Extract the (x, y) coordinate from the center of the cell holding the provided text.  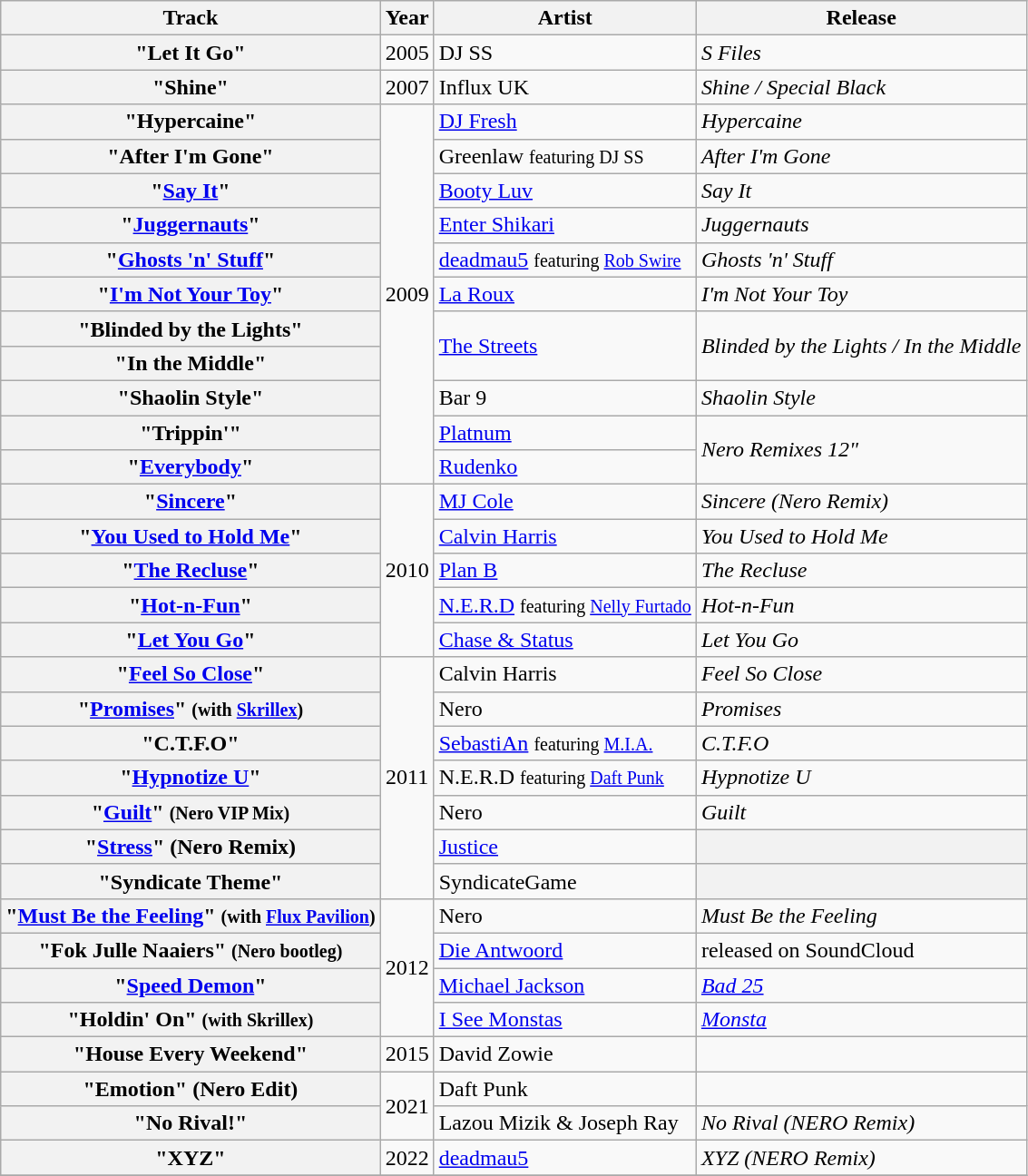
Booty Luv (564, 191)
No Rival (NERO Remix) (861, 1123)
"Stress" (Nero Remix) (191, 847)
The Recluse (861, 571)
"Must Be the Feeling" (with Flux Pavilion) (191, 916)
Die Antwoord (564, 950)
N.E.R.D featuring Daft Punk (564, 778)
Shaolin Style (861, 397)
"House Every Weekend" (191, 1054)
I'm Not Your Toy (861, 294)
"You Used to Hold Me" (191, 536)
2011 (406, 778)
Must Be the Feeling (861, 916)
2012 (406, 967)
2010 (406, 571)
S Files (861, 53)
released on SoundCloud (861, 950)
"Fok Julle Naaiers" (Nero bootleg) (191, 950)
Promises (861, 709)
"Blinded by the Lights" (191, 328)
Release (861, 18)
"After I'm Gone" (191, 156)
Chase & Status (564, 640)
2007 (406, 87)
2021 (406, 1106)
"Speed Demon" (191, 985)
"Everybody" (191, 467)
SyndicateGame (564, 881)
Justice (564, 847)
Plan B (564, 571)
Ghosts 'n' Stuff (861, 260)
deadmau5 (564, 1158)
"Let It Go" (191, 53)
"Hot-n-Fun" (191, 605)
Shine / Special Black (861, 87)
"Say It" (191, 191)
"Ghosts 'n' Stuff" (191, 260)
Track (191, 18)
Year (406, 18)
The Streets (564, 346)
"The Recluse" (191, 571)
deadmau5 featuring Rob Swire (564, 260)
After I'm Gone (861, 156)
Feel So Close (861, 674)
Say It (861, 191)
2015 (406, 1054)
Bad 25 (861, 985)
I See Monstas (564, 1020)
"Shine" (191, 87)
"XYZ" (191, 1158)
"I'm Not Your Toy" (191, 294)
SebastiAn featuring M.I.A. (564, 743)
"Trippin'" (191, 433)
"Let You Go" (191, 640)
"Sincere" (191, 502)
"No Rival!" (191, 1123)
C.T.F.O (861, 743)
"Holdin' On" (with Skrillex) (191, 1020)
"Syndicate Theme" (191, 881)
DJ Fresh (564, 122)
"Guilt" (Nero VIP Mix) (191, 812)
Artist (564, 18)
MJ Cole (564, 502)
N.E.R.D featuring Nelly Furtado (564, 605)
Enter Shikari (564, 225)
Greenlaw featuring DJ SS (564, 156)
Michael Jackson (564, 985)
Monsta (861, 1020)
"Juggernauts" (191, 225)
"Shaolin Style" (191, 397)
Influx UK (564, 87)
Daft Punk (564, 1089)
Guilt (861, 812)
2022 (406, 1158)
Hot-n-Fun (861, 605)
2009 (406, 294)
"Hypnotize U" (191, 778)
Sincere (Nero Remix) (861, 502)
"Emotion" (Nero Edit) (191, 1089)
Juggernauts (861, 225)
XYZ (NERO Remix) (861, 1158)
Rudenko (564, 467)
"Feel So Close" (191, 674)
"In the Middle" (191, 363)
Lazou Mizik & Joseph Ray (564, 1123)
Hypercaine (861, 122)
David Zowie (564, 1054)
Bar 9 (564, 397)
"Hypercaine" (191, 122)
Nero Remixes 12" (861, 450)
"C.T.F.O" (191, 743)
Hypnotize U (861, 778)
La Roux (564, 294)
Let You Go (861, 640)
You Used to Hold Me (861, 536)
2005 (406, 53)
Blinded by the Lights / In the Middle (861, 346)
DJ SS (564, 53)
"Promises" (with Skrillex) (191, 709)
Platnum (564, 433)
